Output the (x, y) coordinate of the center of the cell containing the given text.  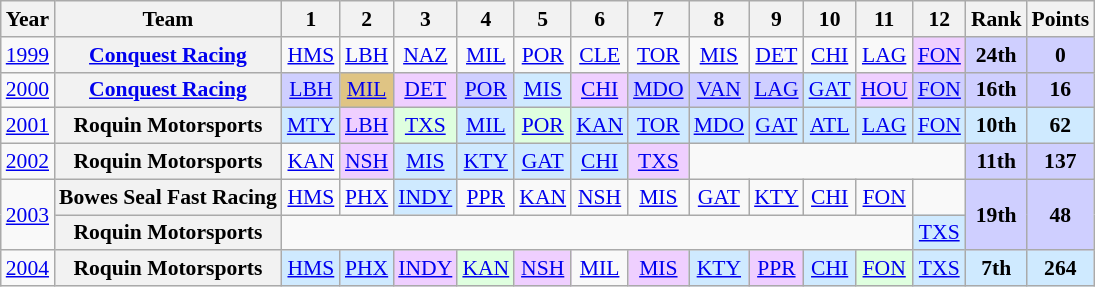
Bowes Seal Fast Racing (168, 197)
12 (940, 19)
Team (168, 19)
2002 (28, 162)
NAZ (425, 55)
CLE (600, 55)
3 (425, 19)
5 (542, 19)
MTY (311, 126)
HOU (884, 90)
Rank (996, 19)
9 (776, 19)
48 (1060, 214)
2004 (28, 269)
2 (366, 19)
2000 (28, 90)
7 (658, 19)
Year (28, 19)
24th (996, 55)
19th (996, 214)
10th (996, 126)
4 (486, 19)
6 (600, 19)
ATL (830, 126)
0 (1060, 55)
10 (830, 19)
VAN (720, 90)
16 (1060, 90)
11 (884, 19)
264 (1060, 269)
8 (720, 19)
62 (1060, 126)
2001 (28, 126)
7th (996, 269)
1 (311, 19)
137 (1060, 162)
2003 (28, 214)
Points (1060, 19)
16th (996, 90)
11th (996, 162)
1999 (28, 55)
